Return the [x, y] coordinate for the center point of the cell that contains the specified text.  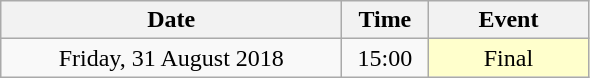
Date [172, 20]
Time [385, 20]
Friday, 31 August 2018 [172, 58]
Event [508, 20]
15:00 [385, 58]
Final [508, 58]
